Provide the [x, y] coordinate of the cell's center where the given text is located.  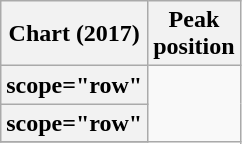
Peakposition [194, 34]
Chart (2017) [74, 34]
